Locate the cell with the specified text and output its (x, y) center coordinate. 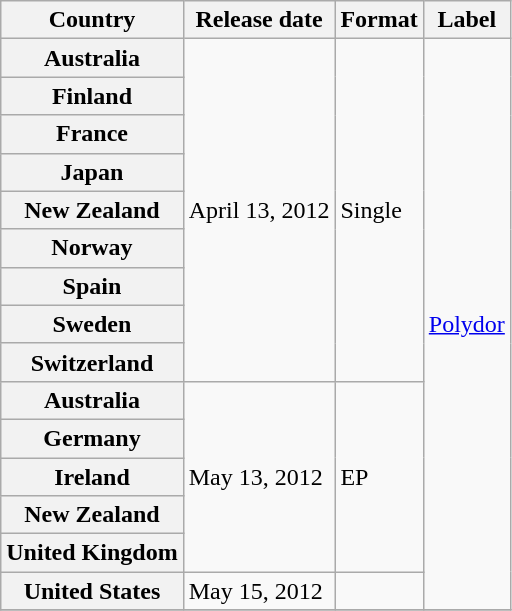
Norway (92, 248)
Single (379, 210)
Ireland (92, 477)
Spain (92, 286)
May 15, 2012 (259, 591)
Country (92, 20)
April 13, 2012 (259, 210)
Format (379, 20)
Germany (92, 438)
Release date (259, 20)
Sweden (92, 324)
Finland (92, 96)
May 13, 2012 (259, 476)
United States (92, 591)
Japan (92, 172)
EP (379, 476)
Label (466, 20)
France (92, 134)
Polydor (466, 324)
Switzerland (92, 362)
United Kingdom (92, 553)
